Return the (X, Y) coordinate for the center point of the cell that contains the specified text.  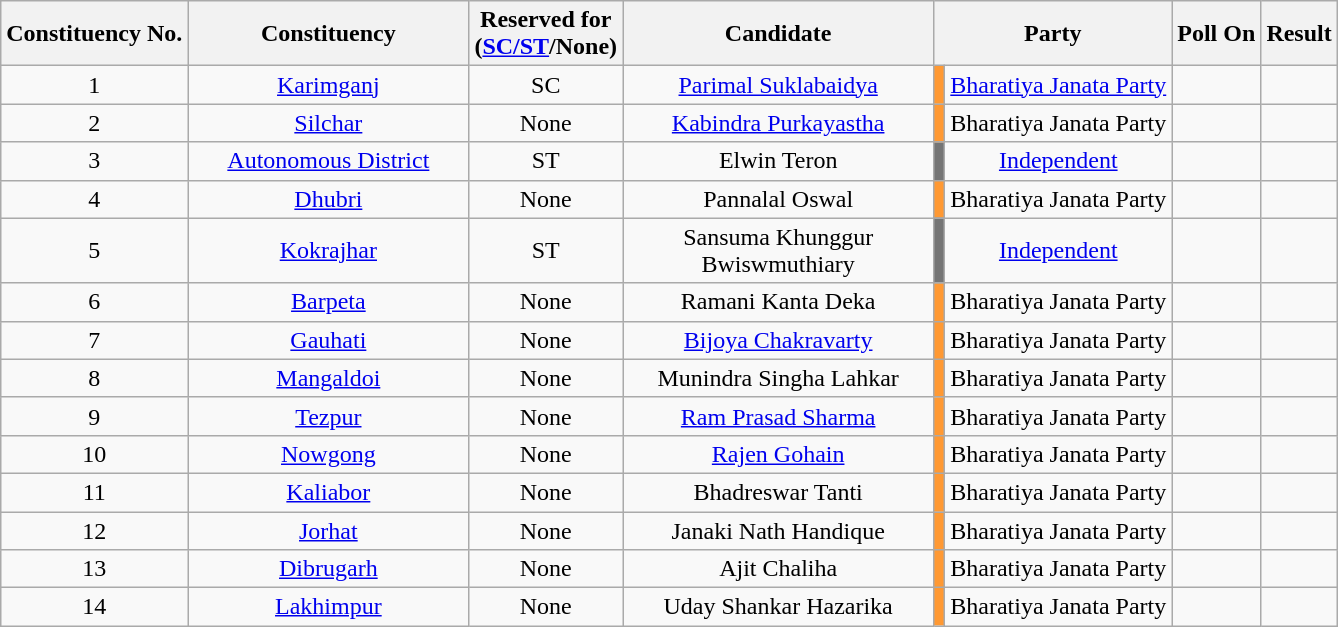
Constituency No. (94, 34)
Bijoya Chakravarty (778, 340)
Party (1053, 34)
Barpeta (328, 302)
9 (94, 416)
Kokrajhar (328, 250)
Jorhat (328, 531)
7 (94, 340)
Janaki Nath Handique (778, 531)
Elwin Teron (778, 161)
Sansuma Khunggur Bwiswmuthiary (778, 250)
Kaliabor (328, 492)
Mangaldoi (328, 378)
11 (94, 492)
Dibrugarh (328, 569)
Constituency (328, 34)
10 (94, 454)
Nowgong (328, 454)
13 (94, 569)
Uday Shankar Hazarika (778, 607)
Autonomous District (328, 161)
Kabindra Purkayastha (778, 123)
Rajen Gohain (778, 454)
Dhubri (328, 199)
Pannalal Oswal (778, 199)
14 (94, 607)
Gauhati (328, 340)
Reserved for(SC/ST/None) (546, 34)
1 (94, 85)
4 (94, 199)
5 (94, 250)
Candidate (778, 34)
Munindra Singha Lahkar (778, 378)
Poll On (1216, 34)
Ramani Kanta Deka (778, 302)
Ajit Chaliha (778, 569)
3 (94, 161)
8 (94, 378)
Ram Prasad Sharma (778, 416)
Result (1299, 34)
Lakhimpur (328, 607)
SC (546, 85)
6 (94, 302)
2 (94, 123)
Silchar (328, 123)
Parimal Suklabaidya (778, 85)
Bhadreswar Tanti (778, 492)
12 (94, 531)
Tezpur (328, 416)
Karimganj (328, 85)
